Scan for the cell matching the given text and deliver its (X, Y) coordinate at center. 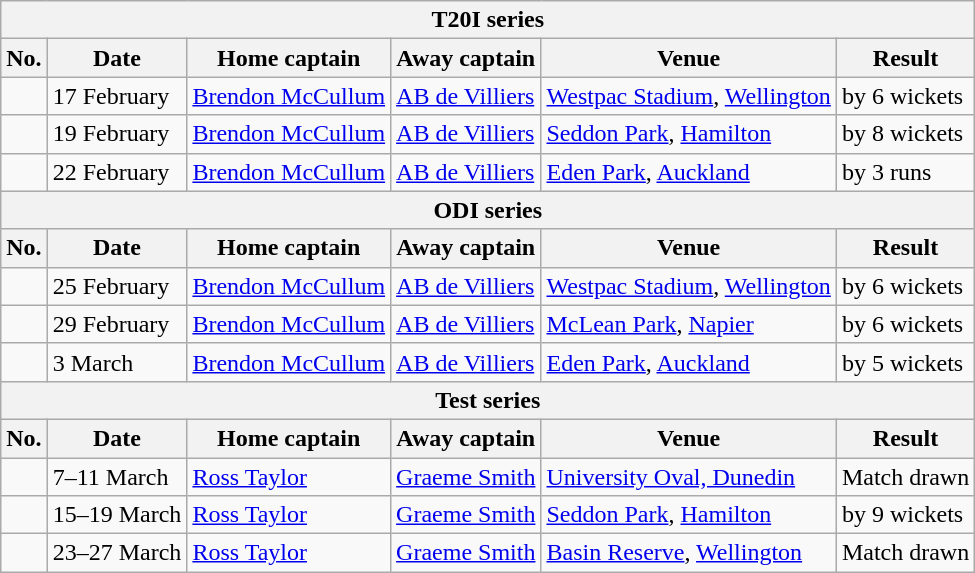
19 February (117, 134)
23–27 March (117, 553)
McLean Park, Napier (688, 324)
22 February (117, 172)
3 March (117, 362)
7–11 March (117, 477)
Test series (488, 400)
by 5 wickets (905, 362)
T20I series (488, 20)
17 February (117, 96)
ODI series (488, 210)
25 February (117, 286)
15–19 March (117, 515)
by 9 wickets (905, 515)
University Oval, Dunedin (688, 477)
by 8 wickets (905, 134)
29 February (117, 324)
Basin Reserve, Wellington (688, 553)
by 3 runs (905, 172)
